Return (x, y) of the center of cell containing provided text 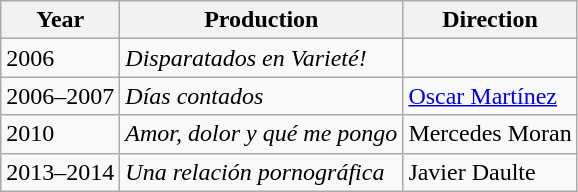
Disparatados en Varieté! (262, 58)
Mercedes Moran (490, 134)
Una relación pornográfica (262, 172)
Direction (490, 20)
Javier Daulte (490, 172)
2006–2007 (60, 96)
Year (60, 20)
2013–2014 (60, 172)
Production (262, 20)
Días contados (262, 96)
Amor, dolor y qué me pongo (262, 134)
2006 (60, 58)
Oscar Martínez (490, 96)
2010 (60, 134)
